Determine the [X, Y] coordinate at the center of the cell enclosing the given text.  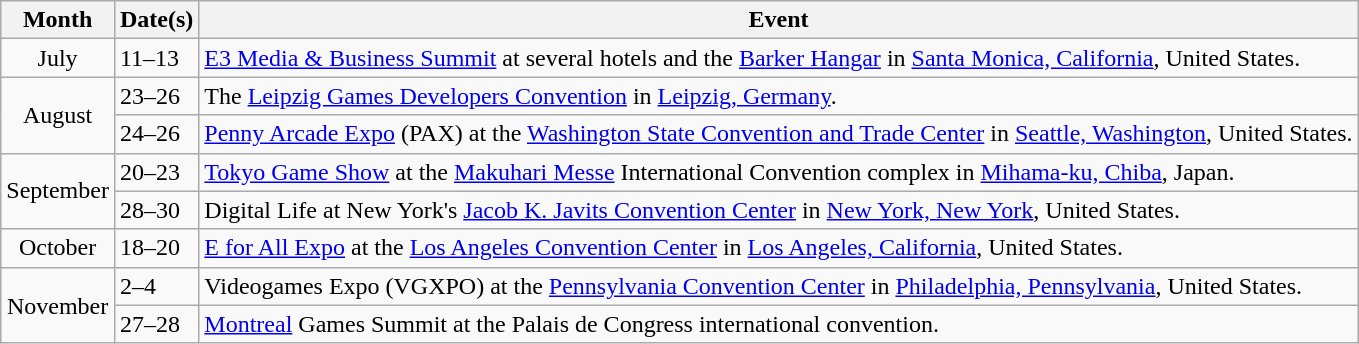
Penny Arcade Expo (PAX) at the Washington State Convention and Trade Center in Seattle, Washington, United States. [778, 134]
28–30 [156, 210]
The Leipzig Games Developers Convention in Leipzig, Germany. [778, 96]
Digital Life at New York's Jacob K. Javits Convention Center in New York, New York, United States. [778, 210]
Tokyo Game Show at the Makuhari Messe International Convention complex in Mihama-ku, Chiba, Japan. [778, 172]
E3 Media & Business Summit at several hotels and the Barker Hangar in Santa Monica, California, United States. [778, 58]
September [58, 191]
2–4 [156, 286]
20–23 [156, 172]
Date(s) [156, 20]
Montreal Games Summit at the Palais de Congress international convention. [778, 324]
11–13 [156, 58]
November [58, 305]
October [58, 248]
E for All Expo at the Los Angeles Convention Center in Los Angeles, California, United States. [778, 248]
27–28 [156, 324]
Videogames Expo (VGXPO) at the Pennsylvania Convention Center in Philadelphia, Pennsylvania, United States. [778, 286]
Month [58, 20]
23–26 [156, 96]
Event [778, 20]
18–20 [156, 248]
July [58, 58]
24–26 [156, 134]
August [58, 115]
